Find where the given text appears and provide that cell's center as [x, y] coordinate. 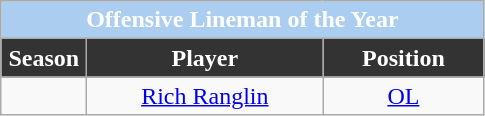
Position [404, 58]
Season [44, 58]
Offensive Lineman of the Year [242, 20]
Rich Ranglin [205, 96]
Player [205, 58]
OL [404, 96]
